From the cell containing the given text, extract its center point as (x, y) coordinate. 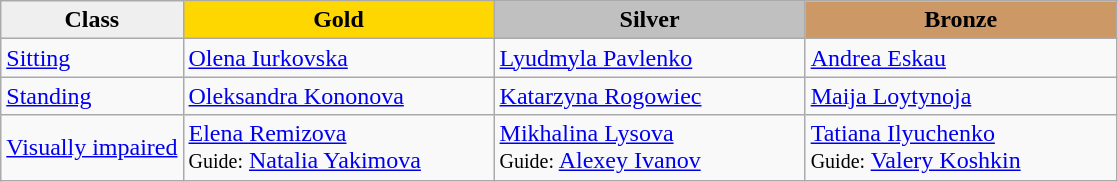
Olena Iurkovska (338, 58)
Class (92, 20)
Tatiana IlyuchenkoGuide: Valery Koshkin (960, 148)
Lyudmyla Pavlenko (650, 58)
Maija Loytynoja (960, 96)
Visually impaired (92, 148)
Silver (650, 20)
Mikhalina LysovaGuide: Alexey Ivanov (650, 148)
Gold (338, 20)
Oleksandra Kononova (338, 96)
Sitting (92, 58)
Bronze (960, 20)
Andrea Eskau (960, 58)
Katarzyna Rogowiec (650, 96)
Standing (92, 96)
Elena RemizovaGuide: Natalia Yakimova (338, 148)
